Locate the cell with the specified text and output its (X, Y) center coordinate. 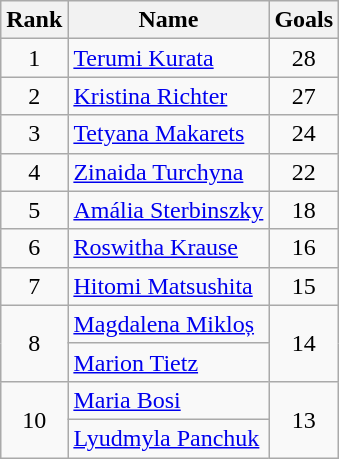
5 (34, 210)
6 (34, 248)
Terumi Kurata (168, 58)
13 (304, 419)
10 (34, 419)
3 (34, 134)
Marion Tietz (168, 362)
Rank (34, 20)
Zinaida Turchyna (168, 172)
Goals (304, 20)
Hitomi Matsushita (168, 286)
Name (168, 20)
22 (304, 172)
2 (34, 96)
Kristina Richter (168, 96)
Roswitha Krause (168, 248)
24 (304, 134)
28 (304, 58)
15 (304, 286)
7 (34, 286)
14 (304, 343)
Amália Sterbinszky (168, 210)
16 (304, 248)
27 (304, 96)
Magdalena Mikloș (168, 324)
1 (34, 58)
4 (34, 172)
18 (304, 210)
8 (34, 343)
Tetyana Makarets (168, 134)
Lyudmyla Panchuk (168, 438)
Maria Bosi (168, 400)
